Pinpoint the cell where the given text exists, returning its (X, Y) midpoint coordinate. 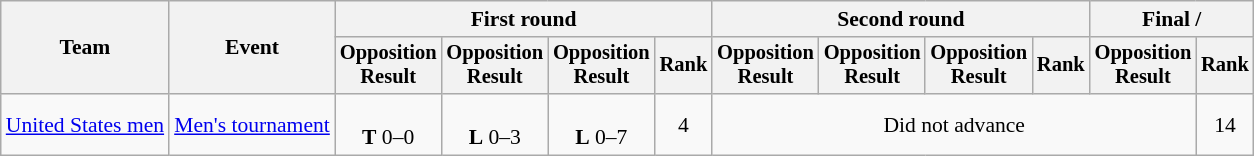
L 0–7 (602, 124)
T 0–0 (388, 124)
Team (85, 48)
United States men (85, 124)
Did not advance (954, 124)
Second round (900, 19)
L 0–3 (494, 124)
4 (684, 124)
14 (1225, 124)
First round (524, 19)
Men's tournament (252, 124)
Final / (1172, 19)
Event (252, 48)
